Locate the cell with the specified text and output its [X, Y] center coordinate. 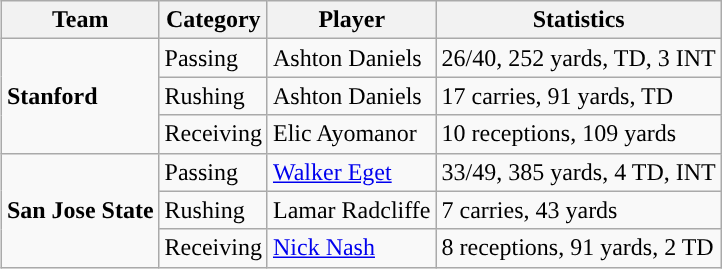
San Jose State [80, 210]
Team [80, 20]
Elic Ayomanor [352, 134]
Nick Nash [352, 248]
10 receptions, 109 yards [578, 134]
7 carries, 43 yards [578, 210]
17 carries, 91 yards, TD [578, 96]
Category [213, 20]
Stanford [80, 96]
Walker Eget [352, 172]
33/49, 385 yards, 4 TD, INT [578, 172]
Player [352, 20]
Statistics [578, 20]
26/40, 252 yards, TD, 3 INT [578, 58]
8 receptions, 91 yards, 2 TD [578, 248]
Lamar Radcliffe [352, 210]
